Identify which cell holds the provided text, then report its (x, y) central coordinate. 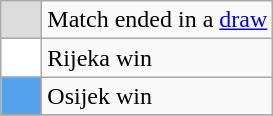
Match ended in a draw (158, 20)
Osijek win (158, 96)
Rijeka win (158, 58)
